Output the [x, y] coordinate of the center of the cell containing the given text.  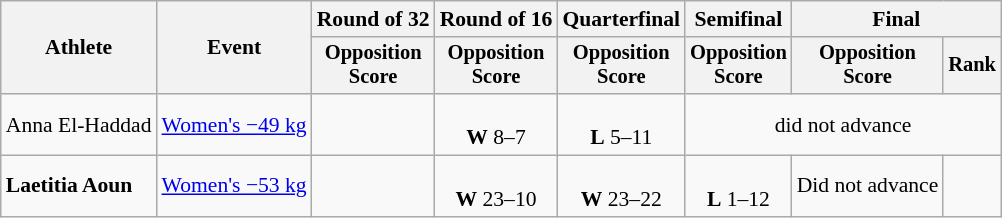
Anna El-Haddad [79, 124]
Semifinal [738, 19]
Laetitia Aoun [79, 186]
L 1–12 [738, 186]
did not advance [843, 124]
Athlete [79, 48]
W 23–22 [621, 186]
Women's −53 kg [234, 186]
W 8–7 [496, 124]
Round of 16 [496, 19]
Women's −49 kg [234, 124]
Did not advance [868, 186]
Final [896, 19]
Quarterfinal [621, 19]
Event [234, 48]
L 5–11 [621, 124]
Rank [972, 66]
Round of 32 [374, 19]
W 23–10 [496, 186]
